Scan for the cell matching the given text and deliver its (x, y) coordinate at center. 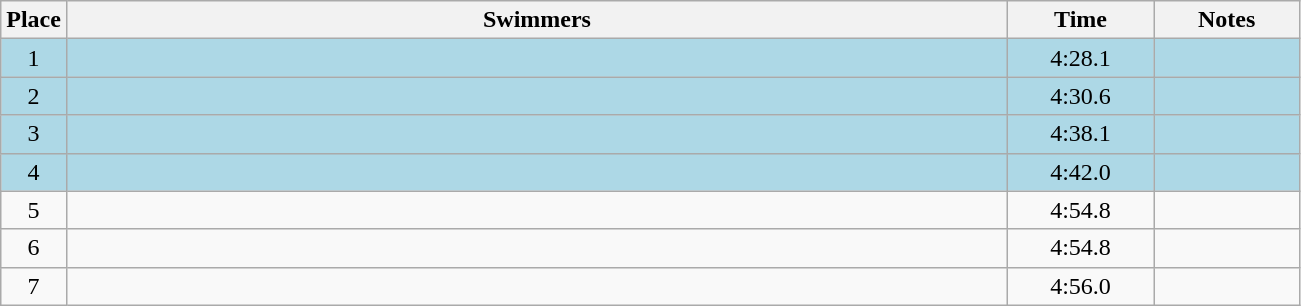
Notes (1227, 20)
4:30.6 (1081, 96)
4:56.0 (1081, 286)
6 (34, 248)
Place (34, 20)
1 (34, 58)
Swimmers (536, 20)
5 (34, 210)
7 (34, 286)
Time (1081, 20)
2 (34, 96)
4:28.1 (1081, 58)
4 (34, 172)
4:38.1 (1081, 134)
4:42.0 (1081, 172)
3 (34, 134)
